Locate the cell with the specified text and output its (X, Y) center coordinate. 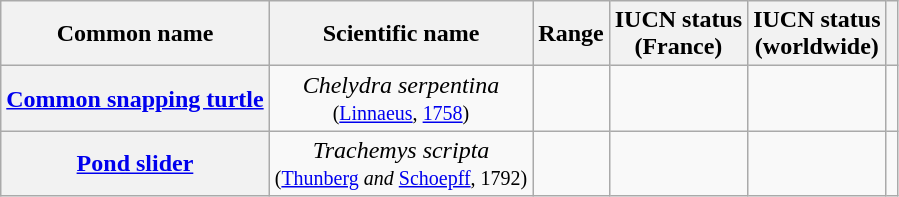
Range (571, 34)
Scientific name (401, 34)
IUCN status(France) (678, 34)
Common name (135, 34)
Chelydra serpentina(Linnaeus, 1758) (401, 98)
Pond slider (135, 164)
IUCN status(worldwide) (817, 34)
Common snapping turtle (135, 98)
Trachemys scripta(Thunberg and Schoepff, 1792) (401, 164)
